For the text-containing cell, return its midpoint in [X, Y] coordinate format. 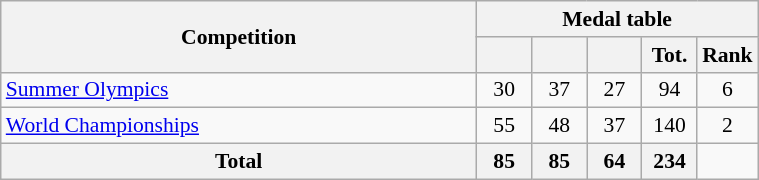
World Championships [239, 126]
140 [670, 126]
Total [239, 162]
48 [560, 126]
55 [504, 126]
30 [504, 90]
64 [614, 162]
6 [728, 90]
Summer Olympics [239, 90]
Competition [239, 36]
Rank [728, 55]
Medal table [618, 19]
Tot. [670, 55]
27 [614, 90]
2 [728, 126]
234 [670, 162]
94 [670, 90]
